Scan for the cell matching the given text and deliver its (x, y) coordinate at center. 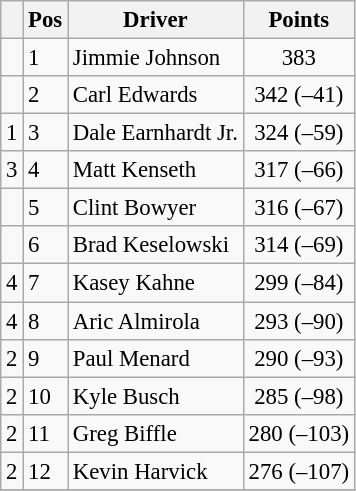
383 (298, 58)
Dale Earnhardt Jr. (156, 133)
342 (–41) (298, 95)
Carl Edwards (156, 95)
Driver (156, 20)
Matt Kenseth (156, 170)
314 (–69) (298, 245)
Points (298, 20)
Clint Bowyer (156, 208)
276 (–107) (298, 471)
290 (–93) (298, 358)
Greg Biffle (156, 433)
12 (46, 471)
Jimmie Johnson (156, 58)
6 (46, 245)
324 (–59) (298, 133)
293 (–90) (298, 321)
280 (–103) (298, 433)
Pos (46, 20)
Kevin Harvick (156, 471)
7 (46, 283)
317 (–66) (298, 170)
285 (–98) (298, 396)
9 (46, 358)
10 (46, 396)
Kasey Kahne (156, 283)
299 (–84) (298, 283)
Paul Menard (156, 358)
11 (46, 433)
Kyle Busch (156, 396)
Aric Almirola (156, 321)
Brad Keselowski (156, 245)
8 (46, 321)
316 (–67) (298, 208)
5 (46, 208)
